Capture the cell that displays the provided text and extract its [x, y] central coordinate. 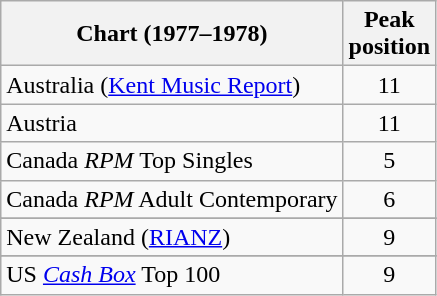
New Zealand (RIANZ) [172, 237]
Chart (1977–1978) [172, 34]
6 [389, 199]
Austria [172, 123]
Canada RPM Top Singles [172, 161]
5 [389, 161]
US Cash Box Top 100 [172, 275]
Canada RPM Adult Contemporary [172, 199]
Peakposition [389, 34]
Australia (Kent Music Report) [172, 85]
